Extract the [X, Y] coordinate from the center of the cell holding the provided text.  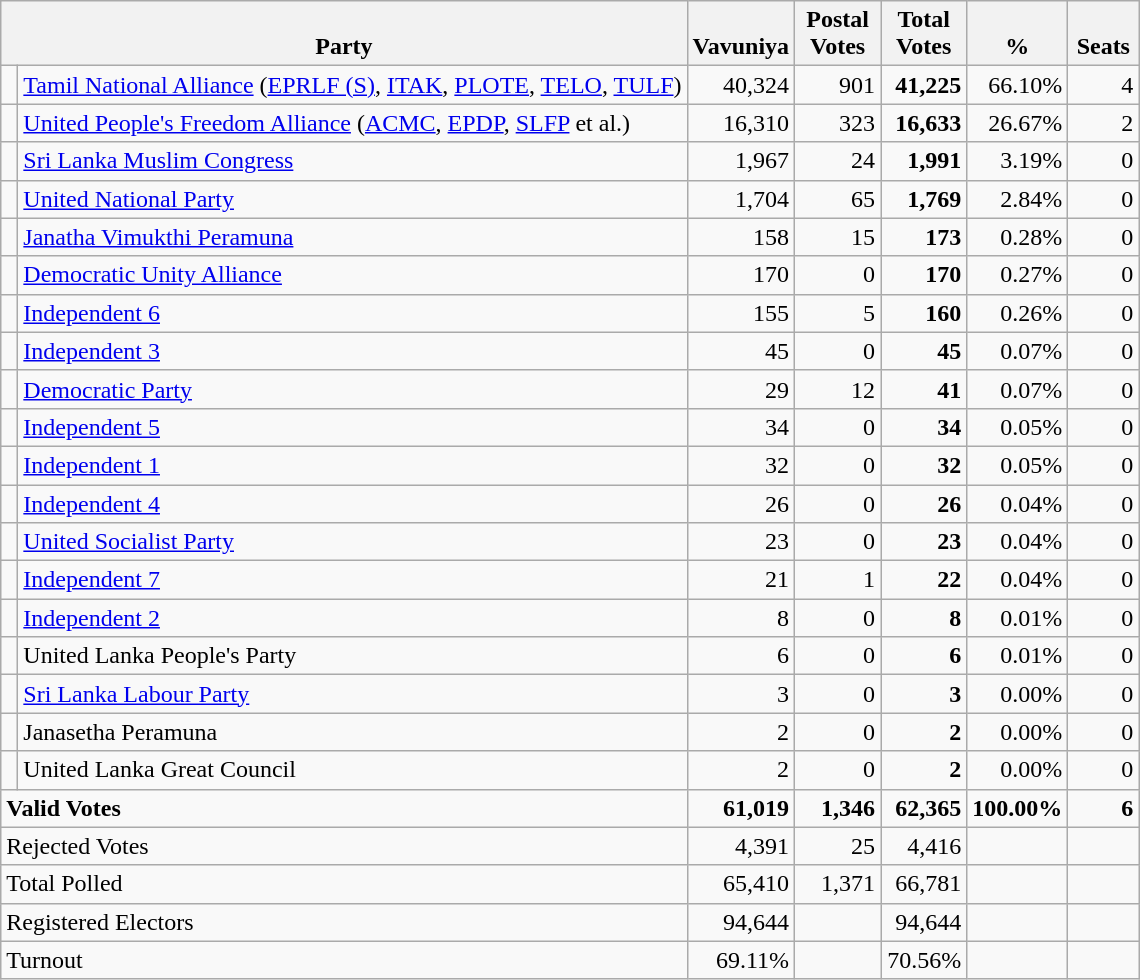
66,781 [924, 884]
Independent 6 [352, 313]
158 [741, 237]
61,019 [741, 808]
22 [924, 580]
12 [838, 389]
0.26% [1018, 313]
Rejected Votes [344, 846]
Janasetha Peramuna [352, 732]
66.10% [1018, 85]
United Lanka Great Council [352, 770]
Registered Electors [344, 922]
5 [838, 313]
1 [838, 580]
United People's Freedom Alliance (ACMC, EPDP, SLFP et al.) [352, 123]
69.11% [741, 960]
16,310 [741, 123]
70.56% [924, 960]
4 [1104, 85]
Total Polled [344, 884]
24 [838, 161]
Democratic Party [352, 389]
40,324 [741, 85]
United Lanka People's Party [352, 656]
100.00% [1018, 808]
Independent 7 [352, 580]
155 [741, 313]
62,365 [924, 808]
3.19% [1018, 161]
25 [838, 846]
1,704 [741, 199]
Vavuniya [741, 34]
Total Votes [924, 34]
0.27% [1018, 275]
41 [924, 389]
65 [838, 199]
26.67% [1018, 123]
160 [924, 313]
41,225 [924, 85]
Party [344, 34]
173 [924, 237]
Independent 1 [352, 465]
1,991 [924, 161]
Independent 2 [352, 618]
Sri Lanka Muslim Congress [352, 161]
1,346 [838, 808]
0.28% [1018, 237]
1,967 [741, 161]
65,410 [741, 884]
15 [838, 237]
United National Party [352, 199]
PostalVotes [838, 34]
Valid Votes [344, 808]
29 [741, 389]
Democratic Unity Alliance [352, 275]
1,371 [838, 884]
16,633 [924, 123]
Tamil National Alliance (EPRLF (S), ITAK, PLOTE, TELO, TULF) [352, 85]
Independent 4 [352, 503]
2.84% [1018, 199]
Independent 5 [352, 427]
Sri Lanka Labour Party [352, 694]
Seats [1104, 34]
1,769 [924, 199]
Janatha Vimukthi Peramuna [352, 237]
Independent 3 [352, 351]
901 [838, 85]
323 [838, 123]
United Socialist Party [352, 542]
Turnout [344, 960]
% [1018, 34]
21 [741, 580]
4,391 [741, 846]
4,416 [924, 846]
